Determine the (X, Y) coordinate at the center of the cell enclosing the given text.  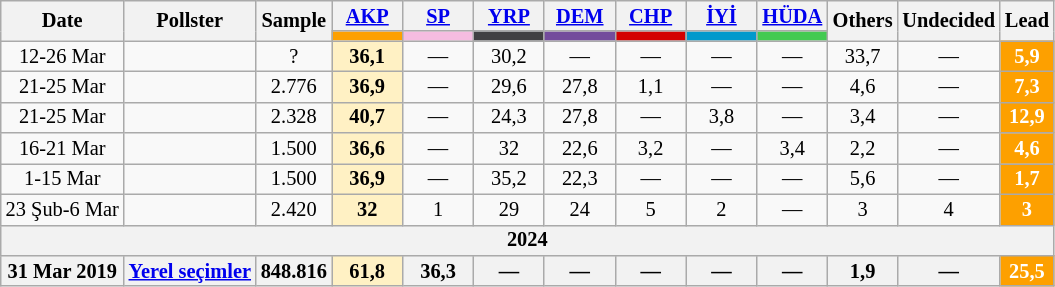
2 (722, 210)
Undecided (948, 20)
24,3 (508, 118)
3,8 (722, 118)
Yerel seçimler (190, 270)
2.328 (294, 118)
12-26 Mar (62, 56)
40,7 (368, 118)
4 (948, 210)
1,1 (650, 86)
31 Mar 2019 (62, 270)
2.776 (294, 86)
DEM (580, 16)
33,7 (863, 56)
? (294, 56)
16-21 Mar (62, 148)
23 Şub-6 Mar (62, 210)
30,2 (508, 56)
İYİ (722, 16)
YRP (508, 16)
1 (438, 210)
AKP (368, 16)
1,9 (863, 270)
22,3 (580, 178)
61,8 (368, 270)
2.420 (294, 210)
2024 (528, 240)
848.816 (294, 270)
Lead (1027, 20)
Others (863, 20)
22,6 (580, 148)
12,9 (1027, 118)
29,6 (508, 86)
29 (508, 210)
CHP (650, 16)
HÜDA (792, 16)
36,3 (438, 270)
Sample (294, 20)
5,9 (1027, 56)
5,6 (863, 178)
Date (62, 20)
2,2 (863, 148)
1-15 Mar (62, 178)
SP (438, 16)
3,2 (650, 148)
Pollster (190, 20)
36,1 (368, 56)
36,6 (368, 148)
24 (580, 210)
1,7 (1027, 178)
7,3 (1027, 86)
5 (650, 210)
25,5 (1027, 270)
35,2 (508, 178)
